Capture the cell that displays the provided text and extract its [X, Y] central coordinate. 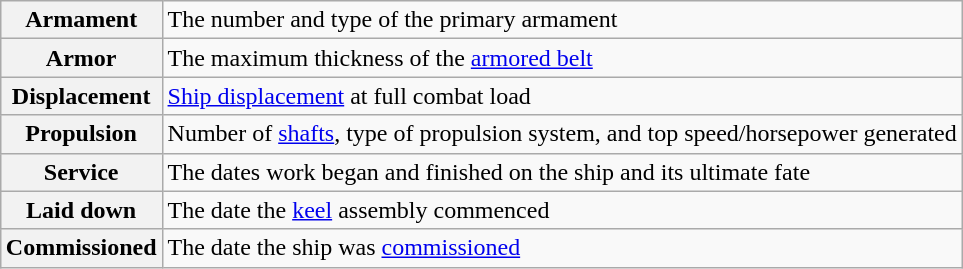
The dates work began and finished on the ship and its ultimate fate [562, 172]
The maximum thickness of the armored belt [562, 58]
The date the keel assembly commenced [562, 210]
The number and type of the primary armament [562, 20]
Commissioned [81, 248]
Service [81, 172]
Propulsion [81, 134]
Laid down [81, 210]
Ship displacement at full combat load [562, 96]
Armor [81, 58]
The date the ship was commissioned [562, 248]
Armament [81, 20]
Number of shafts, type of propulsion system, and top speed/horsepower generated [562, 134]
Displacement [81, 96]
